Find where the given text appears and provide that cell's center as (X, Y) coordinate. 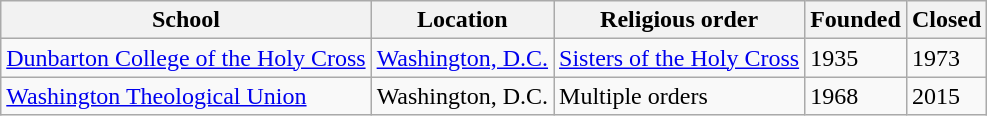
Dunbarton College of the Holy Cross (186, 58)
1973 (946, 58)
Founded (856, 20)
Religious order (680, 20)
Closed (946, 20)
1968 (856, 96)
Sisters of the Holy Cross (680, 58)
School (186, 20)
Location (462, 20)
Washington Theological Union (186, 96)
1935 (856, 58)
Multiple orders (680, 96)
2015 (946, 96)
